Search for the cell housing the specified text and yield its [x, y] center coordinate. 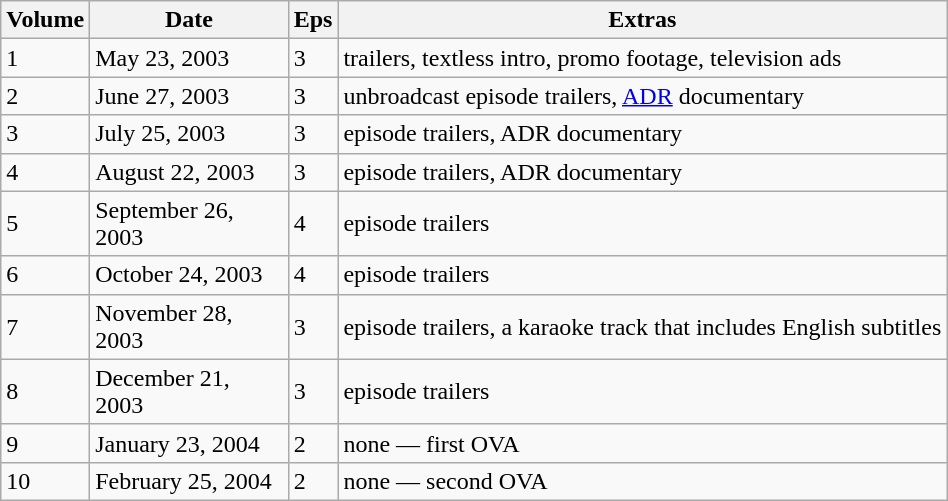
Eps [313, 20]
Date [190, 20]
May 23, 2003 [190, 58]
episode trailers, a karaoke track that includes English subtitles [642, 326]
September 26, 2003 [190, 224]
8 [46, 392]
none — first OVA [642, 443]
December 21, 2003 [190, 392]
Extras [642, 20]
February 25, 2004 [190, 481]
trailers, textless intro, promo footage, television ads [642, 58]
Volume [46, 20]
July 25, 2003 [190, 134]
January 23, 2004 [190, 443]
9 [46, 443]
6 [46, 275]
August 22, 2003 [190, 172]
none — second OVA [642, 481]
October 24, 2003 [190, 275]
unbroadcast episode trailers, ADR documentary [642, 96]
1 [46, 58]
10 [46, 481]
June 27, 2003 [190, 96]
5 [46, 224]
7 [46, 326]
November 28, 2003 [190, 326]
